Find where the given text appears and provide that cell's center as [X, Y] coordinate. 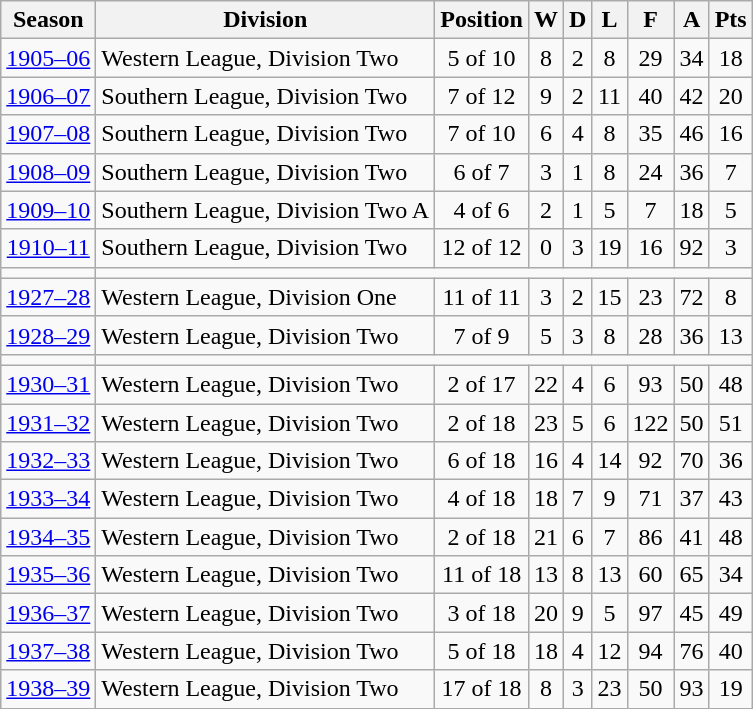
65 [692, 575]
12 of 12 [482, 248]
49 [730, 613]
1934–35 [48, 537]
1906–07 [48, 96]
1938–39 [48, 689]
29 [650, 58]
1928–29 [48, 335]
1910–11 [48, 248]
Pts [730, 20]
F [650, 20]
70 [692, 461]
6 of 18 [482, 461]
72 [692, 297]
22 [546, 384]
46 [692, 134]
7 of 10 [482, 134]
2 of 17 [482, 384]
17 of 18 [482, 689]
51 [730, 423]
4 of 18 [482, 499]
45 [692, 613]
42 [692, 96]
0 [546, 248]
Western League, Division One [266, 297]
21 [546, 537]
1927–28 [48, 297]
37 [692, 499]
7 of 9 [482, 335]
3 of 18 [482, 613]
43 [730, 499]
24 [650, 172]
1905–06 [48, 58]
1937–38 [48, 651]
1930–31 [48, 384]
11 of 18 [482, 575]
1933–34 [48, 499]
Season [48, 20]
1931–32 [48, 423]
12 [610, 651]
14 [610, 461]
5 of 10 [482, 58]
86 [650, 537]
11 of 11 [482, 297]
71 [650, 499]
W [546, 20]
1908–09 [48, 172]
1932–33 [48, 461]
1935–36 [48, 575]
4 of 6 [482, 210]
1907–08 [48, 134]
76 [692, 651]
L [610, 20]
Southern League, Division Two A [266, 210]
122 [650, 423]
1936–37 [48, 613]
7 of 12 [482, 96]
Position [482, 20]
41 [692, 537]
D [578, 20]
15 [610, 297]
1909–10 [48, 210]
35 [650, 134]
5 of 18 [482, 651]
Division [266, 20]
A [692, 20]
97 [650, 613]
60 [650, 575]
28 [650, 335]
94 [650, 651]
6 of 7 [482, 172]
11 [610, 96]
